For the text-containing cell, return its midpoint in [x, y] coordinate format. 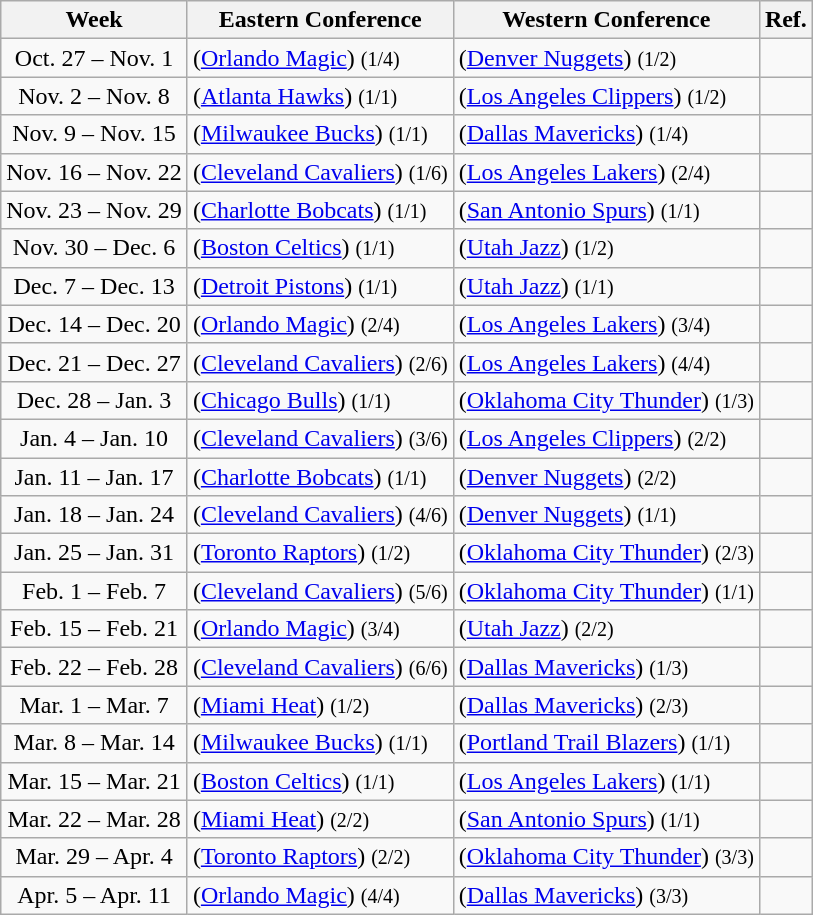
Dec. 28 – Jan. 3 [94, 400]
(Dallas Mavericks) (1/3) [606, 667]
Dec. 7 – Dec. 13 [94, 286]
(Utah Jazz) (1/1) [606, 286]
(Denver Nuggets) (1/2) [606, 58]
(Miami Heat) (1/2) [320, 705]
(Cleveland Cavaliers) (4/6) [320, 515]
(Los Angeles Lakers) (1/1) [606, 781]
(Cleveland Cavaliers) (5/6) [320, 591]
(Oklahoma City Thunder) (2/3) [606, 553]
(Orlando Magic) (3/4) [320, 629]
Mar. 8 – Mar. 14 [94, 743]
Feb. 1 – Feb. 7 [94, 591]
Mar. 22 – Mar. 28 [94, 819]
Eastern Conference [320, 20]
Feb. 15 – Feb. 21 [94, 629]
Nov. 23 – Nov. 29 [94, 210]
(Dallas Mavericks) (3/3) [606, 895]
Western Conference [606, 20]
Jan. 11 – Jan. 17 [94, 477]
(Cleveland Cavaliers) (2/6) [320, 362]
Apr. 5 – Apr. 11 [94, 895]
Feb. 22 – Feb. 28 [94, 667]
(Cleveland Cavaliers) (1/6) [320, 172]
Dec. 21 – Dec. 27 [94, 362]
Mar. 15 – Mar. 21 [94, 781]
(Toronto Raptors) (2/2) [320, 857]
Nov. 9 – Nov. 15 [94, 134]
(Los Angeles Clippers) (1/2) [606, 96]
Dec. 14 – Dec. 20 [94, 324]
(Dallas Mavericks) (1/4) [606, 134]
(Utah Jazz) (1/2) [606, 248]
(Dallas Mavericks) (2/3) [606, 705]
(Portland Trail Blazers) (1/1) [606, 743]
Ref. [786, 20]
(Orlando Magic) (1/4) [320, 58]
Oct. 27 – Nov. 1 [94, 58]
(Chicago Bulls) (1/1) [320, 400]
(Los Angeles Lakers) (4/4) [606, 362]
Jan. 18 – Jan. 24 [94, 515]
Jan. 4 – Jan. 10 [94, 438]
(Denver Nuggets) (1/1) [606, 515]
(Toronto Raptors) (1/2) [320, 553]
(Oklahoma City Thunder) (1/3) [606, 400]
Nov. 16 – Nov. 22 [94, 172]
Mar. 1 – Mar. 7 [94, 705]
(Utah Jazz) (2/2) [606, 629]
(Miami Heat) (2/2) [320, 819]
(Cleveland Cavaliers) (6/6) [320, 667]
(Orlando Magic) (4/4) [320, 895]
(Oklahoma City Thunder) (3/3) [606, 857]
(Los Angeles Lakers) (3/4) [606, 324]
(Atlanta Hawks) (1/1) [320, 96]
Nov. 30 – Dec. 6 [94, 248]
(Denver Nuggets) (2/2) [606, 477]
Nov. 2 – Nov. 8 [94, 96]
Jan. 25 – Jan. 31 [94, 553]
(Los Angeles Lakers) (2/4) [606, 172]
(Detroit Pistons) (1/1) [320, 286]
(Oklahoma City Thunder) (1/1) [606, 591]
Mar. 29 – Apr. 4 [94, 857]
(Orlando Magic) (2/4) [320, 324]
Week [94, 20]
(Los Angeles Clippers) (2/2) [606, 438]
(Cleveland Cavaliers) (3/6) [320, 438]
